For the text-containing cell, return its midpoint in [x, y] coordinate format. 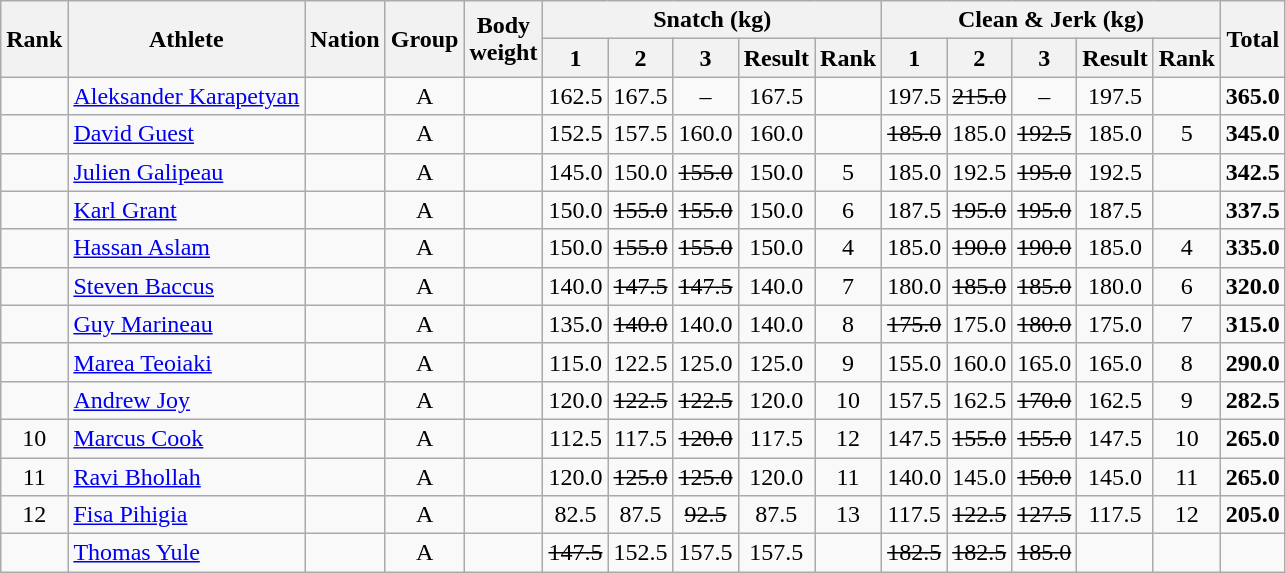
Ravi Bhollah [186, 477]
Andrew Joy [186, 400]
92.5 [706, 515]
135.0 [576, 324]
Nation [345, 39]
Athlete [186, 39]
Hassan Aslam [186, 248]
345.0 [1252, 134]
337.5 [1252, 210]
342.5 [1252, 172]
Karl Grant [186, 210]
205.0 [1252, 515]
Julien Galipeau [186, 172]
Group [424, 39]
Aleksander Karapetyan [186, 96]
215.0 [980, 96]
Snatch (kg) [712, 20]
112.5 [576, 438]
82.5 [576, 515]
315.0 [1252, 324]
Clean & Jerk (kg) [1052, 20]
David Guest [186, 134]
365.0 [1252, 96]
Marcus Cook [186, 438]
Guy Marineau [186, 324]
335.0 [1252, 248]
Thomas Yule [186, 553]
13 [848, 515]
290.0 [1252, 362]
Marea Teoiaki [186, 362]
Bodyweight [504, 39]
170.0 [1044, 400]
Fisa Pihigia [186, 515]
Steven Baccus [186, 286]
282.5 [1252, 400]
320.0 [1252, 286]
Total [1252, 39]
115.0 [576, 362]
127.5 [1044, 515]
